Locate the cell with the specified text and output its (X, Y) center coordinate. 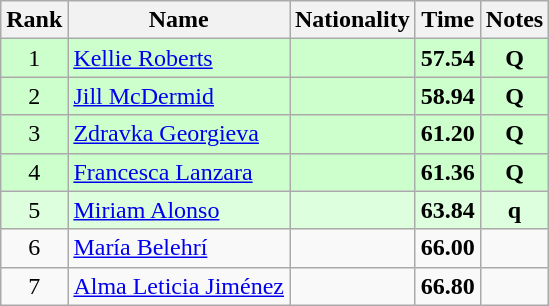
58.94 (448, 96)
Nationality (353, 20)
Rank (34, 20)
6 (34, 248)
Jill McDermid (179, 96)
61.20 (448, 134)
7 (34, 286)
1 (34, 58)
4 (34, 172)
57.54 (448, 58)
66.80 (448, 286)
2 (34, 96)
q (514, 210)
Name (179, 20)
Time (448, 20)
5 (34, 210)
Miriam Alonso (179, 210)
61.36 (448, 172)
Kellie Roberts (179, 58)
Alma Leticia Jiménez (179, 286)
Francesca Lanzara (179, 172)
63.84 (448, 210)
Zdravka Georgieva (179, 134)
María Belehrí (179, 248)
66.00 (448, 248)
3 (34, 134)
Notes (514, 20)
